Output the [x, y] coordinate of the center of the cell containing the given text.  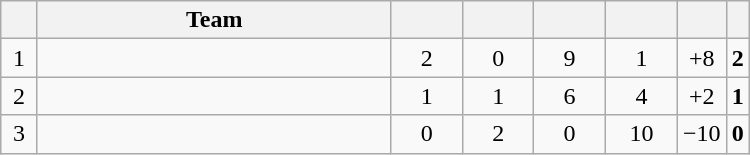
Team [214, 20]
4 [641, 96]
+2 [702, 96]
6 [570, 96]
+8 [702, 58]
10 [641, 134]
9 [570, 58]
3 [19, 134]
−10 [702, 134]
